Return [X, Y] of the center of cell containing provided text 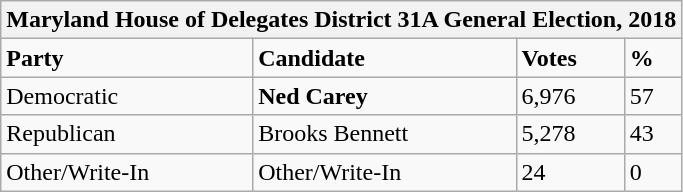
Candidate [384, 58]
5,278 [570, 134]
Maryland House of Delegates District 31A General Election, 2018 [342, 20]
Party [127, 58]
Democratic [127, 96]
24 [570, 172]
Ned Carey [384, 96]
Brooks Bennett [384, 134]
Republican [127, 134]
6,976 [570, 96]
% [652, 58]
Votes [570, 58]
57 [652, 96]
0 [652, 172]
43 [652, 134]
